Scan for the cell matching the given text and deliver its (x, y) coordinate at center. 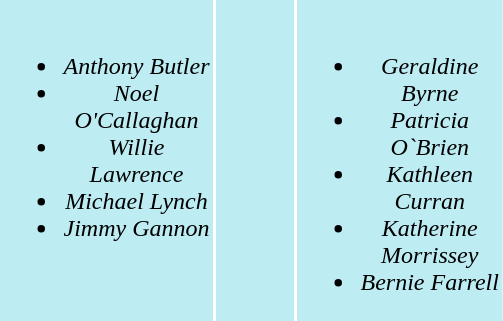
Geraldine ByrnePatricia O`BrienKathleen CurranKatherine MorrisseyBernie Farrell (400, 160)
Anthony ButlerNoel O'CallaghanWillie LawrenceMichael LynchJimmy Gannon (106, 160)
